From the cell containing the given text, extract its center point as (x, y) coordinate. 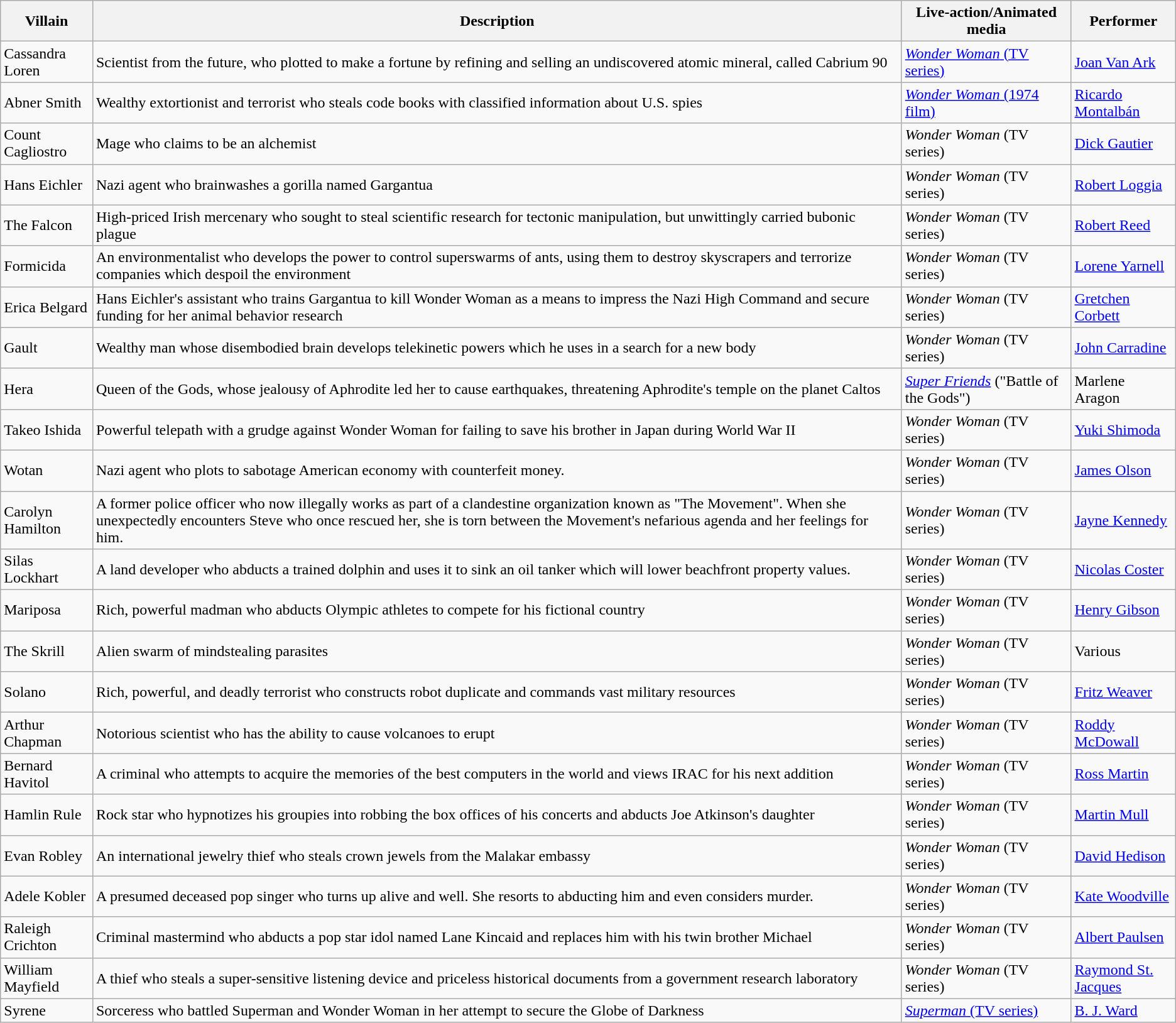
Fritz Weaver (1123, 692)
John Carradine (1123, 348)
Carolyn Hamilton (46, 520)
An international jewelry thief who steals crown jewels from the Malakar embassy (497, 856)
William Mayfield (46, 978)
Wotan (46, 470)
A land developer who abducts a trained dolphin and uses it to sink an oil tanker which will lower beachfront property values. (497, 569)
Erica Belgard (46, 307)
Formicida (46, 266)
Hans Eichler (46, 185)
Nicolas Coster (1123, 569)
Evan Robley (46, 856)
Cassandra Loren (46, 62)
Lorene Yarnell (1123, 266)
Description (497, 21)
Nazi agent who plots to sabotage American economy with counterfeit money. (497, 470)
Gretchen Corbett (1123, 307)
Superman (TV series) (986, 1010)
Albert Paulsen (1123, 938)
Nazi agent who brainwashes a gorilla named Gargantua (497, 185)
Silas Lockhart (46, 569)
Yuki Shimoda (1123, 430)
Martin Mull (1123, 814)
Super Friends ("Battle of the Gods") (986, 388)
Gault (46, 348)
Criminal mastermind who abducts a pop star idol named Lane Kincaid and replaces him with his twin brother Michael (497, 938)
Henry Gibson (1123, 611)
B. J. Ward (1123, 1010)
Ross Martin (1123, 774)
Joan Van Ark (1123, 62)
A thief who steals a super-sensitive listening device and priceless historical documents from a government research laboratory (497, 978)
Dick Gautier (1123, 143)
A criminal who attempts to acquire the memories of the best computers in the world and views IRAC for his next addition (497, 774)
Wealthy man whose disembodied brain develops telekinetic powers which he uses in a search for a new body (497, 348)
Powerful telepath with a grudge against Wonder Woman for failing to save his brother in Japan during World War II (497, 430)
Mage who claims to be an alchemist (497, 143)
Ricardo Montalbán (1123, 103)
Roddy McDowall (1123, 733)
Abner Smith (46, 103)
Solano (46, 692)
Kate Woodville (1123, 896)
Notorious scientist who has the ability to cause volcanoes to erupt (497, 733)
Marlene Aragon (1123, 388)
Rich, powerful, and deadly terrorist who constructs robot duplicate and commands vast military resources (497, 692)
Villain (46, 21)
David Hedison (1123, 856)
Various (1123, 651)
The Skrill (46, 651)
Robert Reed (1123, 225)
Hera (46, 388)
Syrene (46, 1010)
Adele Kobler (46, 896)
Arthur Chapman (46, 733)
Bernard Havitol (46, 774)
Takeo Ishida (46, 430)
Rock star who hypnotizes his groupies into robbing the box offices of his concerts and abducts Joe Atkinson's daughter (497, 814)
Alien swarm of mindstealing parasites (497, 651)
A presumed deceased pop singer who turns up alive and well. She resorts to abducting him and even considers murder. (497, 896)
High-priced Irish mercenary who sought to steal scientific research for tectonic manipulation, but unwittingly carried bubonic plague (497, 225)
Scientist from the future, who plotted to make a fortune by refining and selling an undiscovered atomic mineral, called Cabrium 90 (497, 62)
Raleigh Crichton (46, 938)
Live-action/Animated media (986, 21)
Sorceress who battled Superman and Wonder Woman in her attempt to secure the Globe of Darkness (497, 1010)
Jayne Kennedy (1123, 520)
Mariposa (46, 611)
Wonder Woman (1974 film) (986, 103)
Robert Loggia (1123, 185)
Rich, powerful madman who abducts Olympic athletes to compete for his fictional country (497, 611)
Count Cagliostro (46, 143)
Hamlin Rule (46, 814)
Raymond St. Jacques (1123, 978)
Performer (1123, 21)
Wealthy extortionist and terrorist who steals code books with classified information about U.S. spies (497, 103)
The Falcon (46, 225)
Queen of the Gods, whose jealousy of Aphrodite led her to cause earthquakes, threatening Aphrodite's temple on the planet Caltos (497, 388)
James Olson (1123, 470)
